Scan for the cell matching the given text and deliver its [x, y] coordinate at center. 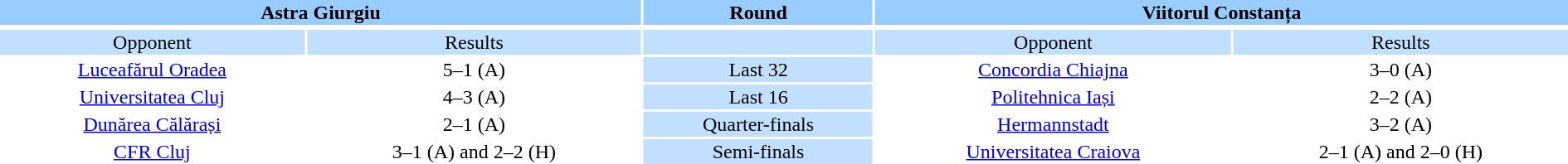
5–1 (A) [475, 70]
Universitatea Craiova [1054, 152]
Quarter-finals [758, 124]
Dunărea Călărași [153, 124]
Astra Giurgiu [320, 12]
Last 32 [758, 70]
2–2 (A) [1400, 97]
CFR Cluj [153, 152]
Universitatea Cluj [153, 97]
Last 16 [758, 97]
Viitorul Constanța [1221, 12]
Concordia Chiajna [1054, 70]
2–1 (A) and 2–0 (H) [1400, 152]
2–1 (A) [475, 124]
Semi-finals [758, 152]
3–0 (A) [1400, 70]
Hermannstadt [1054, 124]
Round [758, 12]
Politehnica Iași [1054, 97]
Luceafărul Oradea [153, 70]
3–1 (A) and 2–2 (H) [475, 152]
3–2 (A) [1400, 124]
4–3 (A) [475, 97]
